Identify which cell holds the provided text, then report its [x, y] central coordinate. 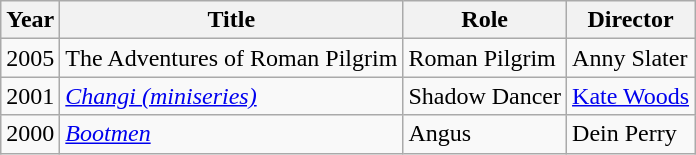
2001 [30, 96]
Angus [485, 134]
2000 [30, 134]
Kate Woods [631, 96]
Anny Slater [631, 58]
Dein Perry [631, 134]
Director [631, 20]
Bootmen [232, 134]
Year [30, 20]
Title [232, 20]
Role [485, 20]
2005 [30, 58]
Shadow Dancer [485, 96]
The Adventures of Roman Pilgrim [232, 58]
Changi (miniseries) [232, 96]
Roman Pilgrim [485, 58]
